Provide the (x, y) coordinate of the cell's center where the given text is located.  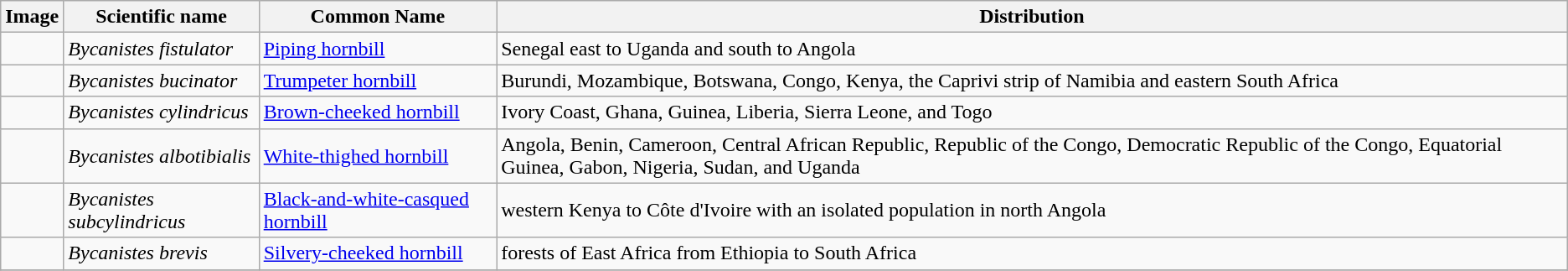
Silvery-cheeked hornbill (377, 253)
Black-and-white-casqued hornbill (377, 210)
Senegal east to Uganda and south to Angola (1032, 49)
Bycanistes fistulator (161, 49)
Bycanistes cylindricus (161, 112)
Distribution (1032, 17)
Piping hornbill (377, 49)
Trumpeter hornbill (377, 81)
western Kenya to Côte d'Ivoire with an isolated population in north Angola (1032, 210)
Bycanistes bucinator (161, 81)
White-thighed hornbill (377, 156)
Brown-cheeked hornbill (377, 112)
Bycanistes subcylindricus (161, 210)
forests of East Africa from Ethiopia to South Africa (1032, 253)
Image (32, 17)
Common Name (377, 17)
Scientific name (161, 17)
Burundi, Mozambique, Botswana, Congo, Kenya, the Caprivi strip of Namibia and eastern South Africa (1032, 81)
Ivory Coast, Ghana, Guinea, Liberia, Sierra Leone, and Togo (1032, 112)
Bycanistes brevis (161, 253)
Bycanistes albotibialis (161, 156)
